Find where the given text appears and provide that cell's center as [X, Y] coordinate. 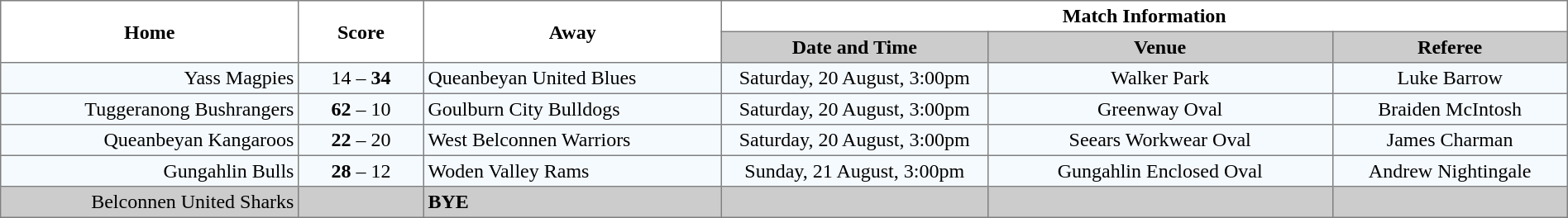
14 – 34 [361, 78]
Tuggeranong Bushrangers [150, 109]
Belconnen United Sharks [150, 202]
28 – 12 [361, 171]
Venue [1159, 47]
22 – 20 [361, 140]
Home [150, 31]
62 – 10 [361, 109]
Queanbeyan United Blues [572, 78]
Date and Time [854, 47]
Sunday, 21 August, 3:00pm [854, 171]
Walker Park [1159, 78]
BYE [572, 202]
Greenway Oval [1159, 109]
Seears Workwear Oval [1159, 140]
Luke Barrow [1450, 78]
Gungahlin Enclosed Oval [1159, 171]
Goulburn City Bulldogs [572, 109]
Yass Magpies [150, 78]
Gungahlin Bulls [150, 171]
Score [361, 31]
Match Information [1145, 17]
Braiden McIntosh [1450, 109]
Away [572, 31]
James Charman [1450, 140]
Queanbeyan Kangaroos [150, 140]
West Belconnen Warriors [572, 140]
Woden Valley Rams [572, 171]
Andrew Nightingale [1450, 171]
Referee [1450, 47]
